Provide the [x, y] coordinate of the cell's center where the given text is located.  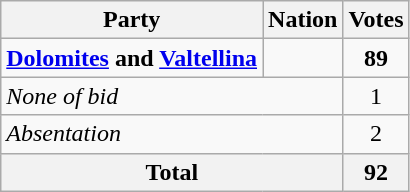
Nation [303, 20]
Total [172, 172]
Votes [376, 20]
Party [132, 20]
89 [376, 58]
Absentation [172, 134]
92 [376, 172]
2 [376, 134]
Dolomites and Valtellina [132, 58]
None of bid [172, 96]
1 [376, 96]
